Capture the cell that displays the provided text and extract its [X, Y] central coordinate. 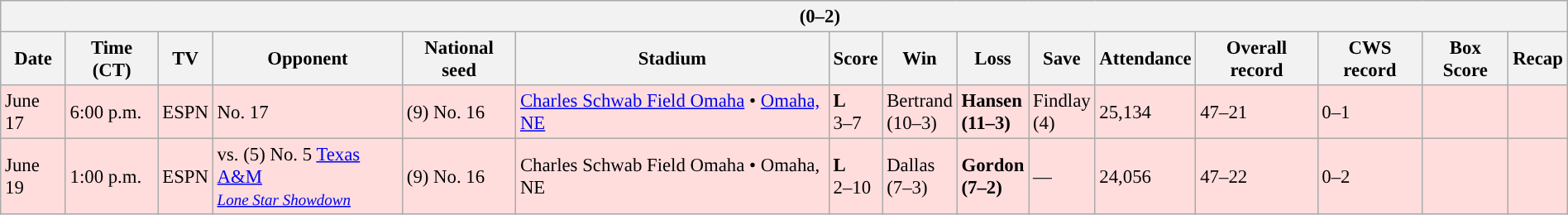
vs. (5) No. 5 Texas A&MLone Star Showdown [308, 177]
Gordon(7–2) [992, 177]
Dallas(7–3) [920, 177]
Win [920, 58]
June 17 [33, 112]
Time (CT) [112, 58]
Score [855, 58]
Opponent [308, 58]
47–22 [1257, 177]
1:00 p.m. [112, 177]
Recap [1538, 58]
Loss [992, 58]
June 19 [33, 177]
24,056 [1145, 177]
Save [1062, 58]
TV [185, 58]
— [1062, 177]
Attendance [1145, 58]
6:00 p.m. [112, 112]
(0–2) [784, 17]
Box Score [1465, 58]
Date [33, 58]
National seed [460, 58]
Findlay(4) [1062, 112]
Bertrand(10–3) [920, 112]
0–1 [1370, 112]
No. 17 [308, 112]
CWS record [1370, 58]
Stadium [673, 58]
25,134 [1145, 112]
Overall record [1257, 58]
L2–10 [855, 177]
L3–7 [855, 112]
0–2 [1370, 177]
Hansen(11–3) [992, 112]
47–21 [1257, 112]
